Detect which cell encompasses the target text, then output its (x, y) center coordinate. 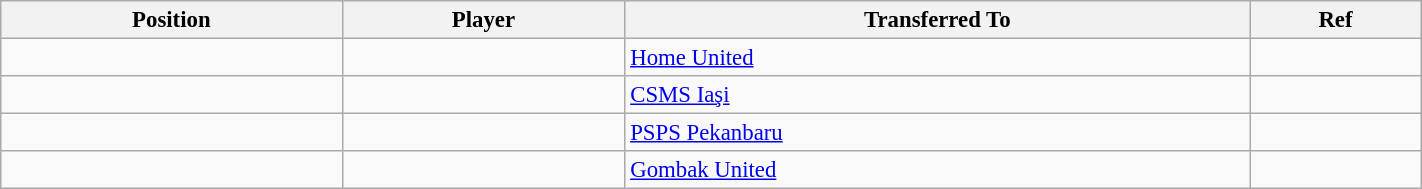
Transferred To (938, 20)
Player (484, 20)
Gombak United (938, 170)
PSPS Pekanbaru (938, 133)
Position (172, 20)
Home United (938, 58)
CSMS Iaşi (938, 95)
Ref (1336, 20)
